Return the [x, y] coordinate for the center point of the cell that contains the specified text.  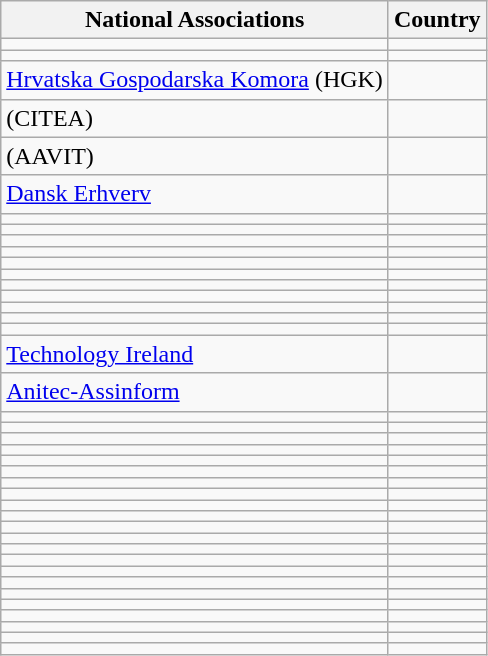
(CITEA) [195, 118]
Anitec-Assinform [195, 392]
Technology Ireland [195, 354]
National Associations [195, 20]
Dansk Erhverv [195, 194]
(AAVIT) [195, 156]
Hrvatska Gospodarska Komora (HGK) [195, 80]
Country [437, 20]
